Return (X, Y) of the center of cell containing provided text 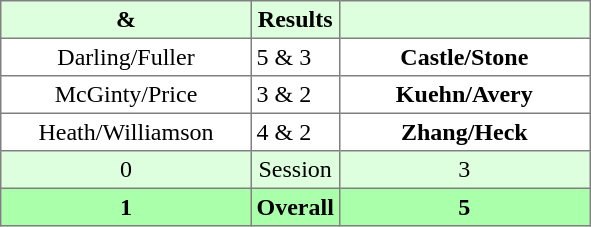
Zhang/Heck (464, 132)
Heath/Williamson (126, 132)
4 & 2 (295, 132)
Results (295, 20)
McGinty/Price (126, 95)
Overall (295, 207)
Session (295, 170)
1 (126, 207)
Darling/Fuller (126, 57)
Kuehn/Avery (464, 95)
5 & 3 (295, 57)
3 & 2 (295, 95)
5 (464, 207)
Castle/Stone (464, 57)
0 (126, 170)
3 (464, 170)
& (126, 20)
